Determine the [X, Y] coordinate at the center of the cell enclosing the given text.  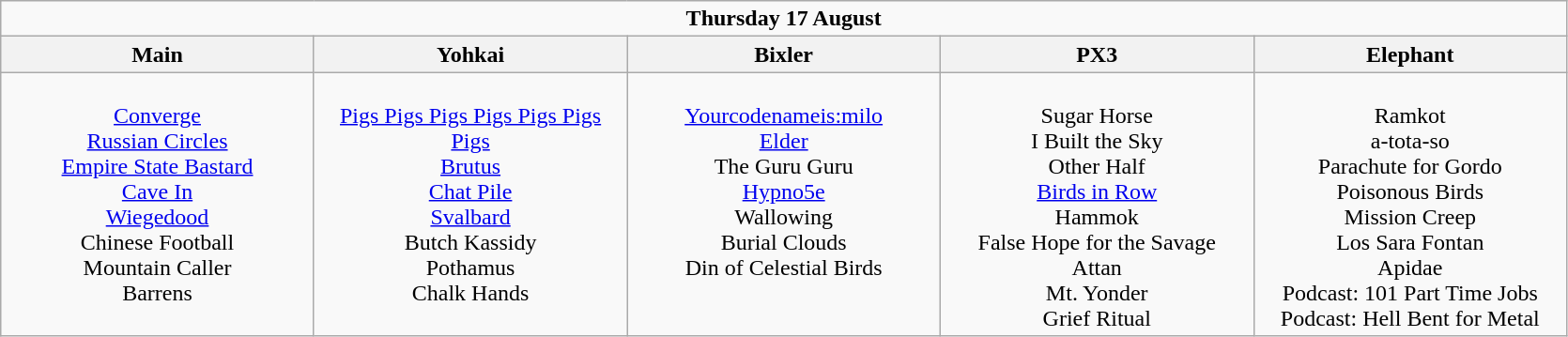
Elephant [1410, 54]
Bixler [784, 54]
Yourcodenameis:milo Elder The Guru Guru Hypno5e Wallowing Burial Clouds Din of Celestial Birds [784, 205]
Yohkai [470, 54]
Converge Russian Circles Empire State Bastard Cave In Wiegedood Chinese Football Mountain Caller Barrens [158, 205]
Thursday 17 August [784, 19]
PX3 [1097, 54]
Pigs Pigs Pigs Pigs Pigs Pigs Pigs Brutus Chat Pile Svalbard Butch Kassidy Pothamus Chalk Hands [470, 205]
Main [158, 54]
Ramkot a-tota-so Parachute for Gordo Poisonous Birds Mission Creep Los Sara Fontan Apidae Podcast: 101 Part Time Jobs Podcast: Hell Bent for Metal [1410, 205]
Sugar Horse I Built the Sky Other Half Birds in Row Hammok False Hope for the Savage Attan Mt. Yonder Grief Ritual [1097, 205]
